For the text-containing cell, return its midpoint in [x, y] coordinate format. 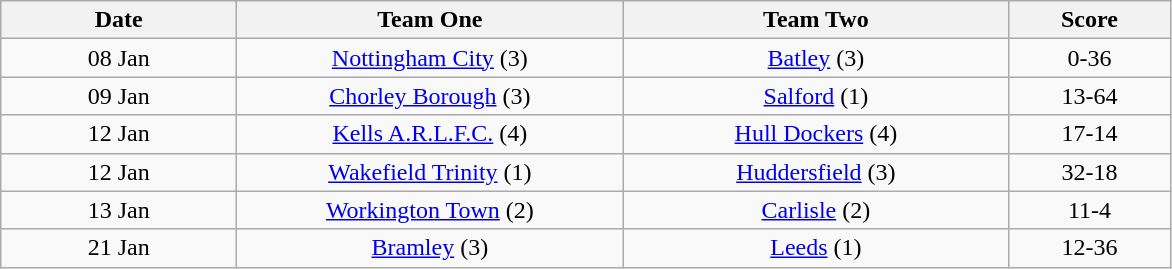
09 Jan [119, 96]
Date [119, 20]
11-4 [1090, 210]
Batley (3) [816, 58]
13 Jan [119, 210]
Huddersfield (3) [816, 172]
13-64 [1090, 96]
Kells A.R.L.F.C. (4) [430, 134]
08 Jan [119, 58]
Bramley (3) [430, 248]
Nottingham City (3) [430, 58]
32-18 [1090, 172]
Carlisle (2) [816, 210]
Leeds (1) [816, 248]
Hull Dockers (4) [816, 134]
Wakefield Trinity (1) [430, 172]
21 Jan [119, 248]
Team Two [816, 20]
Score [1090, 20]
Workington Town (2) [430, 210]
17-14 [1090, 134]
Chorley Borough (3) [430, 96]
Team One [430, 20]
Salford (1) [816, 96]
12-36 [1090, 248]
0-36 [1090, 58]
